Detect which cell encompasses the target text, then output its (x, y) center coordinate. 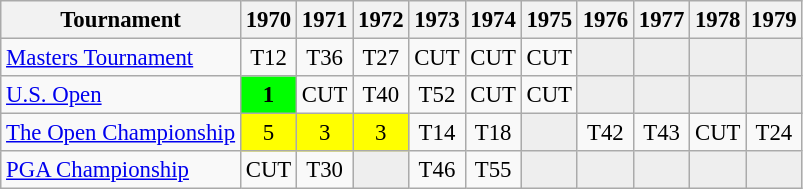
1972 (381, 20)
T42 (605, 133)
PGA Championship (121, 170)
T52 (437, 95)
5 (268, 133)
T30 (325, 170)
T40 (381, 95)
T14 (437, 133)
1979 (774, 20)
1970 (268, 20)
T12 (268, 58)
1971 (325, 20)
T18 (493, 133)
1974 (493, 20)
T27 (381, 58)
The Open Championship (121, 133)
1975 (549, 20)
T55 (493, 170)
Masters Tournament (121, 58)
1976 (605, 20)
1 (268, 95)
1973 (437, 20)
1978 (718, 20)
T24 (774, 133)
Tournament (121, 20)
T43 (661, 133)
1977 (661, 20)
T36 (325, 58)
U.S. Open (121, 95)
T46 (437, 170)
